Scan for the cell matching the given text and deliver its (X, Y) coordinate at center. 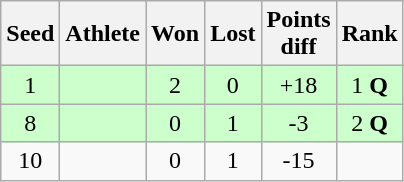
+18 (298, 85)
Rank (370, 34)
1 Q (370, 85)
-3 (298, 123)
10 (30, 161)
Won (176, 34)
Pointsdiff (298, 34)
Seed (30, 34)
Lost (233, 34)
2 (176, 85)
8 (30, 123)
2 Q (370, 123)
-15 (298, 161)
Athlete (103, 34)
